Locate the cell with the specified text and output its (X, Y) center coordinate. 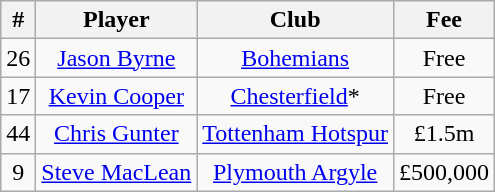
Player (116, 20)
Jason Byrne (116, 58)
Chris Gunter (116, 134)
Steve MacLean (116, 172)
Kevin Cooper (116, 96)
9 (18, 172)
44 (18, 134)
Fee (444, 20)
Chesterfield* (296, 96)
17 (18, 96)
Club (296, 20)
Plymouth Argyle (296, 172)
£1.5m (444, 134)
Tottenham Hotspur (296, 134)
£500,000 (444, 172)
26 (18, 58)
# (18, 20)
Bohemians (296, 58)
